Detect which cell encompasses the target text, then output its [x, y] center coordinate. 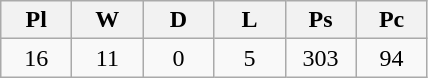
L [250, 20]
0 [178, 58]
D [178, 20]
5 [250, 58]
94 [392, 58]
Pl [36, 20]
303 [320, 58]
Ps [320, 20]
16 [36, 58]
W [108, 20]
11 [108, 58]
Pc [392, 20]
